For the text-containing cell, return its midpoint in [x, y] coordinate format. 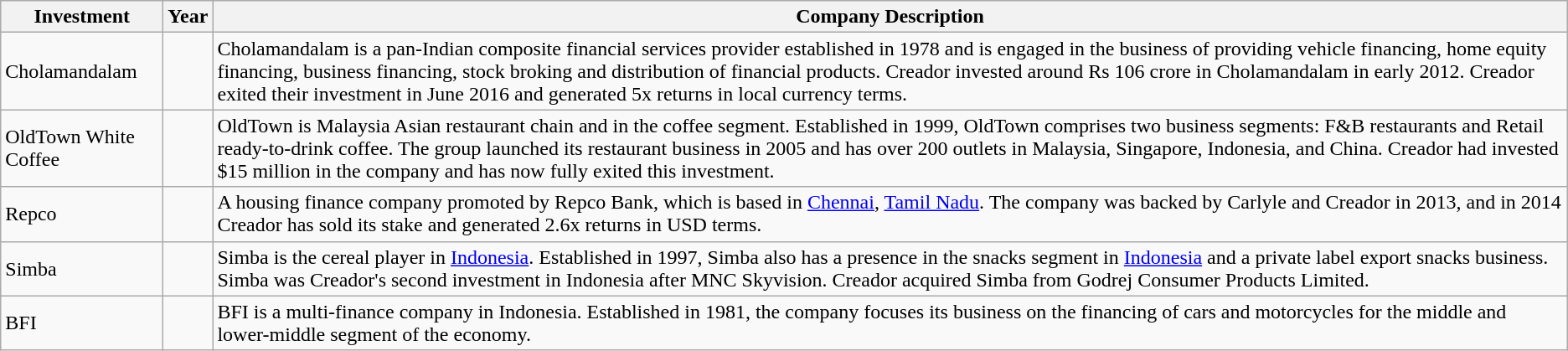
Investment [82, 17]
Repco [82, 214]
Company Description [890, 17]
Year [188, 17]
Cholamandalam [82, 71]
Simba [82, 268]
BFI [82, 323]
OldTown White Coffee [82, 148]
